Output the [x, y] coordinate of the center of the cell containing the given text.  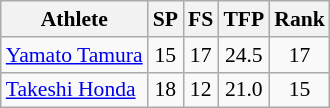
18 [166, 90]
Rank [300, 19]
TFP [244, 19]
Takeshi Honda [74, 90]
Yamato Tamura [74, 55]
FS [200, 19]
24.5 [244, 55]
12 [200, 90]
21.0 [244, 90]
Athlete [74, 19]
SP [166, 19]
